For the text-containing cell, return its midpoint in (X, Y) coordinate format. 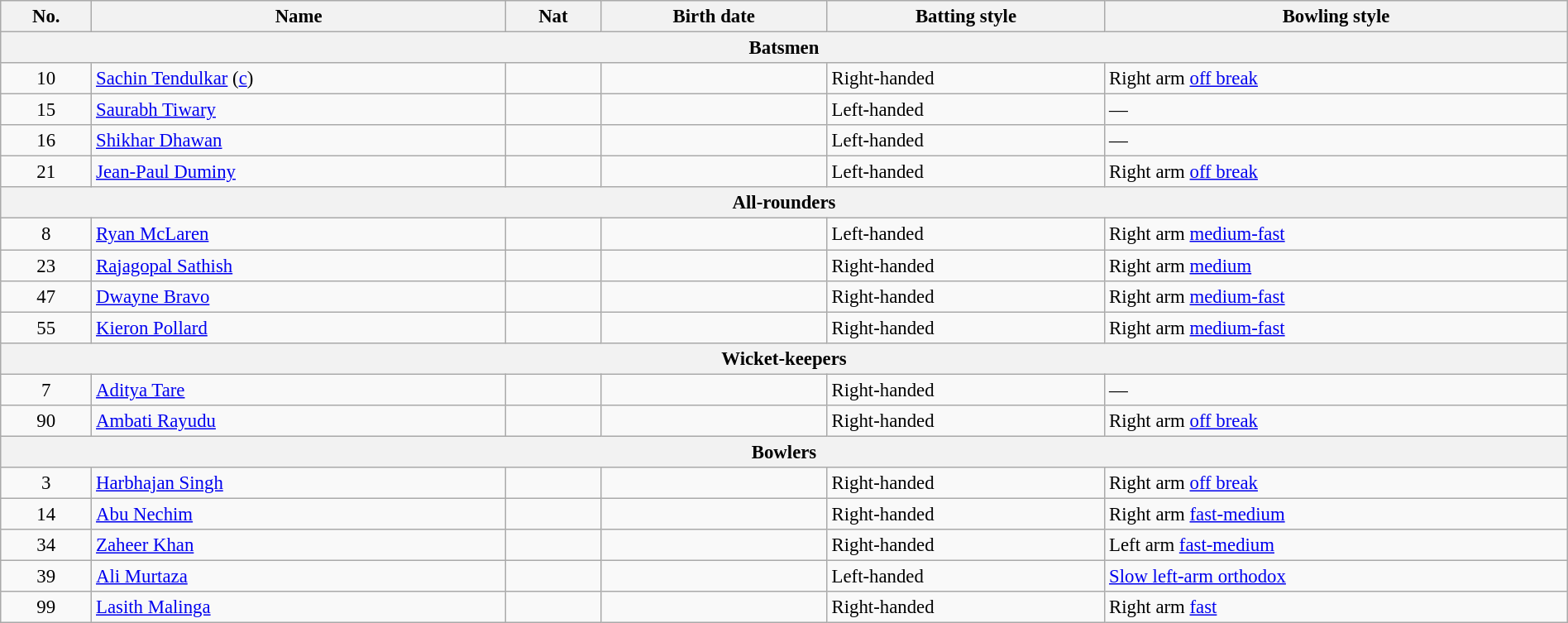
Rajagopal Sathish (299, 266)
14 (46, 514)
Harbhajan Singh (299, 483)
23 (46, 266)
Bowling style (1336, 17)
Batsmen (784, 48)
16 (46, 141)
34 (46, 545)
15 (46, 110)
Right arm medium (1336, 266)
Birth date (714, 17)
3 (46, 483)
55 (46, 328)
Zaheer Khan (299, 545)
Right arm fast (1336, 607)
Jean-Paul Duminy (299, 172)
Name (299, 17)
Slow left-arm orthodox (1336, 577)
Left arm fast-medium (1336, 545)
Ali Murtaza (299, 577)
Ambati Rayudu (299, 421)
All-rounders (784, 203)
Aditya Tare (299, 390)
47 (46, 296)
Bowlers (784, 452)
7 (46, 390)
Right arm fast-medium (1336, 514)
Saurabh Tiwary (299, 110)
99 (46, 607)
90 (46, 421)
8 (46, 234)
Lasith Malinga (299, 607)
Batting style (966, 17)
39 (46, 577)
Wicket-keepers (784, 358)
10 (46, 79)
No. (46, 17)
Sachin Tendulkar (c) (299, 79)
Kieron Pollard (299, 328)
Ryan McLaren (299, 234)
Shikhar Dhawan (299, 141)
Abu Nechim (299, 514)
21 (46, 172)
Nat (554, 17)
Dwayne Bravo (299, 296)
